Search for the cell housing the specified text and yield its [X, Y] center coordinate. 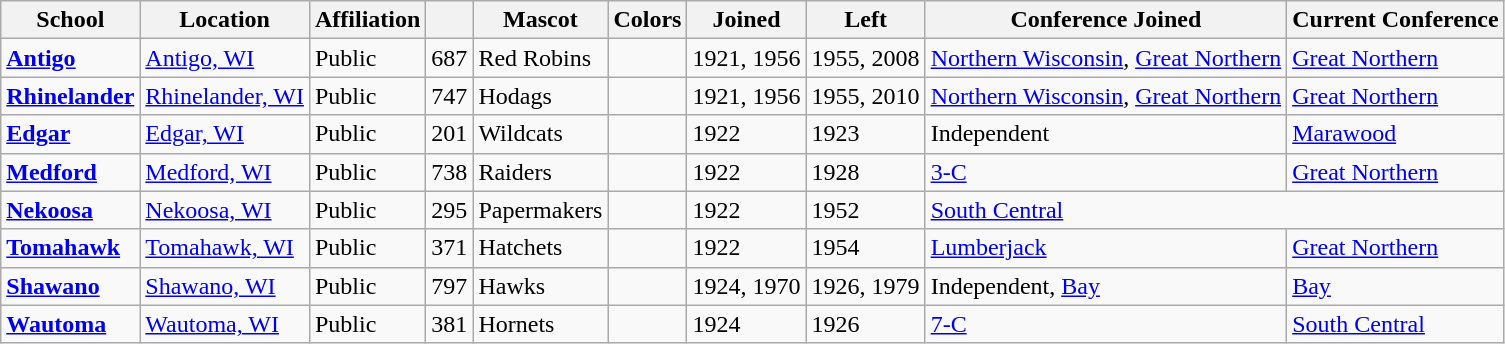
Nekoosa [70, 210]
1952 [866, 210]
Papermakers [540, 210]
201 [450, 134]
Tomahawk, WI [225, 248]
Antigo [70, 58]
Lumberjack [1106, 248]
1928 [866, 172]
Edgar [70, 134]
1926, 1979 [866, 286]
Current Conference [1396, 20]
371 [450, 248]
Wautoma [70, 324]
Hatchets [540, 248]
Rhinelander [70, 96]
381 [450, 324]
1924 [746, 324]
School [70, 20]
Hornets [540, 324]
Left [866, 20]
Location [225, 20]
Independent, Bay [1106, 286]
Rhinelander, WI [225, 96]
Wautoma, WI [225, 324]
Hawks [540, 286]
Affiliation [367, 20]
Colors [648, 20]
1924, 1970 [746, 286]
Shawano, WI [225, 286]
Antigo, WI [225, 58]
Medford, WI [225, 172]
Red Robins [540, 58]
3-C [1106, 172]
295 [450, 210]
Independent [1106, 134]
1923 [866, 134]
1954 [866, 248]
Tomahawk [70, 248]
1955, 2010 [866, 96]
1955, 2008 [866, 58]
Bay [1396, 286]
Shawano [70, 286]
7-C [1106, 324]
687 [450, 58]
Conference Joined [1106, 20]
797 [450, 286]
Nekoosa, WI [225, 210]
Joined [746, 20]
Raiders [540, 172]
738 [450, 172]
1926 [866, 324]
Mascot [540, 20]
Hodags [540, 96]
747 [450, 96]
Edgar, WI [225, 134]
Medford [70, 172]
Wildcats [540, 134]
Marawood [1396, 134]
